Determine the [x, y] coordinate at the center of the cell enclosing the given text.  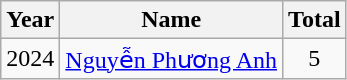
2024 [30, 59]
Nguyễn Phương Anh [172, 59]
Name [172, 20]
Year [30, 20]
Total [315, 20]
5 [315, 59]
